Identify which cell holds the provided text, then report its [X, Y] central coordinate. 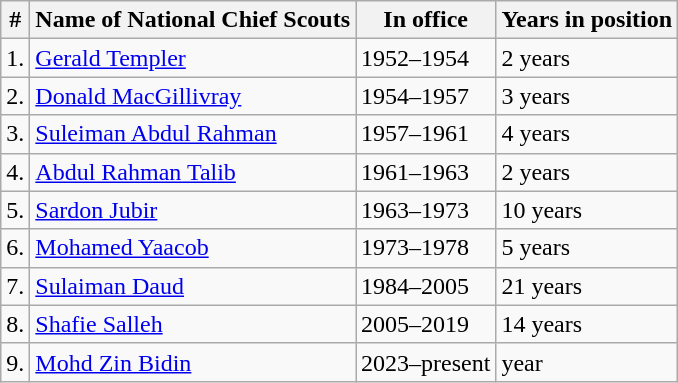
# [16, 20]
5 years [587, 248]
year [587, 362]
In office [426, 20]
Donald MacGillivray [193, 96]
Gerald Templer [193, 58]
Name of National Chief Scouts [193, 20]
Sardon Jubir [193, 210]
7. [16, 286]
2005–2019 [426, 324]
10 years [587, 210]
Years in position [587, 20]
Shafie Salleh [193, 324]
2. [16, 96]
1973–1978 [426, 248]
4. [16, 172]
Mohamed Yaacob [193, 248]
6. [16, 248]
14 years [587, 324]
8. [16, 324]
Sulaiman Daud [193, 286]
1957–1961 [426, 134]
1961–1963 [426, 172]
21 years [587, 286]
4 years [587, 134]
3 years [587, 96]
Mohd Zin Bidin [193, 362]
1. [16, 58]
Suleiman Abdul Rahman [193, 134]
5. [16, 210]
2023–present [426, 362]
1963–1973 [426, 210]
3. [16, 134]
Abdul Rahman Talib [193, 172]
9. [16, 362]
1954–1957 [426, 96]
1952–1954 [426, 58]
1984–2005 [426, 286]
